Return the (x, y) coordinate for the center point of the cell that contains the specified text.  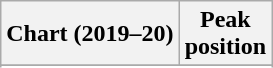
Peakposition (225, 34)
Chart (2019–20) (90, 34)
